Identify which cell holds the provided text, then report its (X, Y) central coordinate. 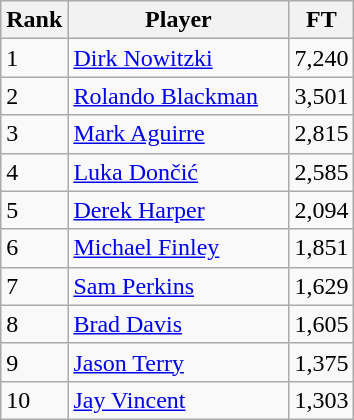
1 (34, 58)
7,240 (322, 58)
1,851 (322, 248)
6 (34, 248)
Player (178, 20)
9 (34, 362)
3 (34, 134)
2,585 (322, 172)
1,375 (322, 362)
Brad Davis (178, 324)
Jason Terry (178, 362)
8 (34, 324)
Sam Perkins (178, 286)
FT (322, 20)
Jay Vincent (178, 400)
10 (34, 400)
2,094 (322, 210)
4 (34, 172)
Luka Dončić (178, 172)
1,303 (322, 400)
Rank (34, 20)
7 (34, 286)
2,815 (322, 134)
Rolando Blackman (178, 96)
3,501 (322, 96)
Michael Finley (178, 248)
Derek Harper (178, 210)
Mark Aguirre (178, 134)
2 (34, 96)
1,605 (322, 324)
Dirk Nowitzki (178, 58)
1,629 (322, 286)
5 (34, 210)
